Determine the (X, Y) coordinate at the center of the cell enclosing the given text.  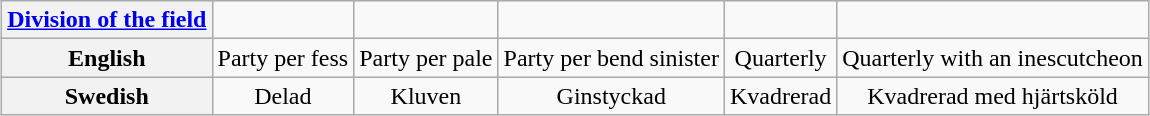
Quarterly (780, 58)
Kluven (426, 96)
Delad (283, 96)
Kvadrerad (780, 96)
Quarterly with an inescutcheon (993, 58)
Ginstyckad (611, 96)
Kvadrerad med hjärtsköld (993, 96)
English (107, 58)
Swedish (107, 96)
Party per bend sinister (611, 58)
Division of the field (107, 20)
Party per pale (426, 58)
Party per fess (283, 58)
